Search for the cell housing the specified text and yield its [X, Y] center coordinate. 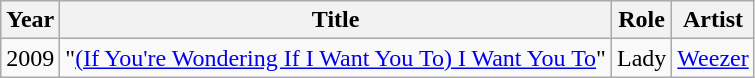
Role [641, 20]
Artist [713, 20]
2009 [30, 58]
Title [336, 20]
Year [30, 20]
"(If You're Wondering If I Want You To) I Want You To" [336, 58]
Weezer [713, 58]
Lady [641, 58]
